Scan for the cell matching the given text and deliver its [X, Y] coordinate at center. 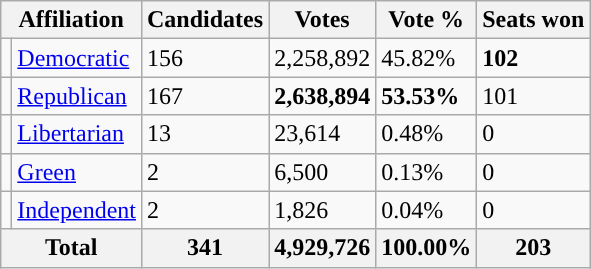
Candidates [204, 20]
0.04% [426, 210]
Votes [322, 20]
167 [204, 96]
Green [77, 172]
Vote % [426, 20]
4,929,726 [322, 248]
Affiliation [72, 20]
Democratic [77, 58]
6,500 [322, 172]
0.13% [426, 172]
45.82% [426, 58]
203 [534, 248]
156 [204, 58]
Total [72, 248]
0.48% [426, 134]
100.00% [426, 248]
2,638,894 [322, 96]
13 [204, 134]
101 [534, 96]
53.53% [426, 96]
1,826 [322, 210]
Republican [77, 96]
2,258,892 [322, 58]
102 [534, 58]
341 [204, 248]
23,614 [322, 134]
Seats won [534, 20]
Libertarian [77, 134]
Independent [77, 210]
